Capture the cell that displays the provided text and extract its [x, y] central coordinate. 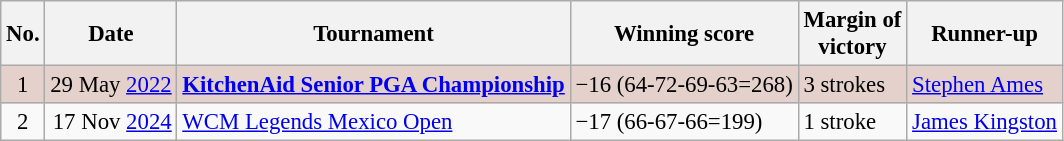
No. [23, 34]
−16 (64-72-69-63=268) [684, 85]
Tournament [374, 34]
WCM Legends Mexico Open [374, 122]
Date [111, 34]
17 Nov 2024 [111, 122]
Margin ofvictory [852, 34]
KitchenAid Senior PGA Championship [374, 85]
1 [23, 85]
James Kingston [985, 122]
3 strokes [852, 85]
Winning score [684, 34]
−17 (66-67-66=199) [684, 122]
2 [23, 122]
1 stroke [852, 122]
Runner-up [985, 34]
29 May 2022 [111, 85]
Stephen Ames [985, 85]
